Find where the given text appears and provide that cell's center as (x, y) coordinate. 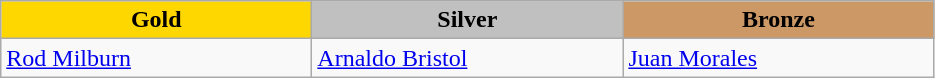
Rod Milburn (156, 58)
Gold (156, 20)
Juan Morales (778, 58)
Arnaldo Bristol (468, 58)
Silver (468, 20)
Bronze (778, 20)
